Pinpoint the cell where the given text exists, returning its (x, y) midpoint coordinate. 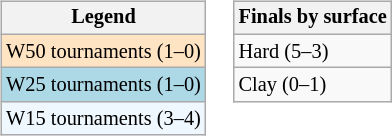
Hard (5–3) (313, 51)
Finals by surface (313, 18)
W50 tournaments (1–0) (103, 51)
W25 tournaments (1–0) (103, 85)
Legend (103, 18)
Clay (0–1) (313, 85)
W15 tournaments (3–4) (103, 119)
